Output the (x, y) coordinate of the center of the cell containing the given text.  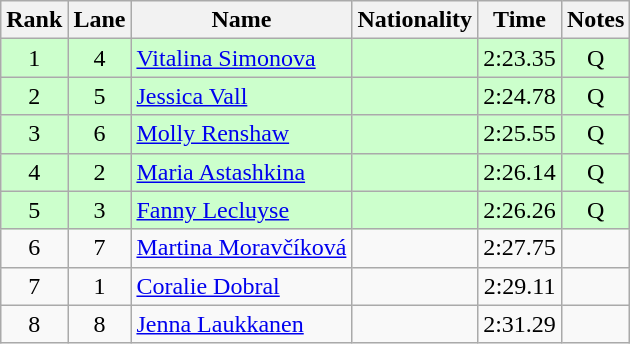
Vitalina Simonova (242, 58)
Time (520, 20)
Fanny Lecluyse (242, 210)
2:26.14 (520, 172)
2:26.26 (520, 210)
2:25.55 (520, 134)
Nationality (415, 20)
2:29.11 (520, 286)
Rank (34, 20)
Maria Astashkina (242, 172)
2:27.75 (520, 248)
Molly Renshaw (242, 134)
Coralie Dobral (242, 286)
Lane (100, 20)
Name (242, 20)
2:23.35 (520, 58)
Jessica Vall (242, 96)
Jenna Laukkanen (242, 324)
Notes (595, 20)
2:24.78 (520, 96)
2:31.29 (520, 324)
Martina Moravčíková (242, 248)
